Locate the cell with the specified text and output its [X, Y] center coordinate. 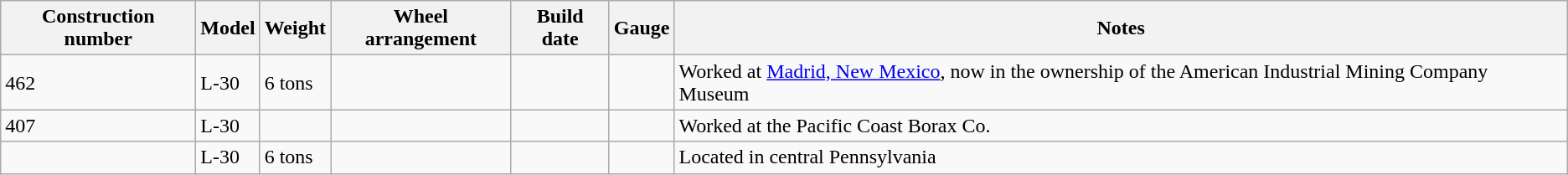
Worked at Madrid, New Mexico, now in the ownership of the American Industrial Mining Company Museum [1121, 82]
Build date [560, 28]
Wheel arrangement [421, 28]
Located in central Pennsylvania [1121, 157]
407 [99, 126]
Notes [1121, 28]
Model [228, 28]
Gauge [642, 28]
Construction number [99, 28]
Weight [295, 28]
462 [99, 82]
Worked at the Pacific Coast Borax Co. [1121, 126]
